For the text-containing cell, return its midpoint in (X, Y) coordinate format. 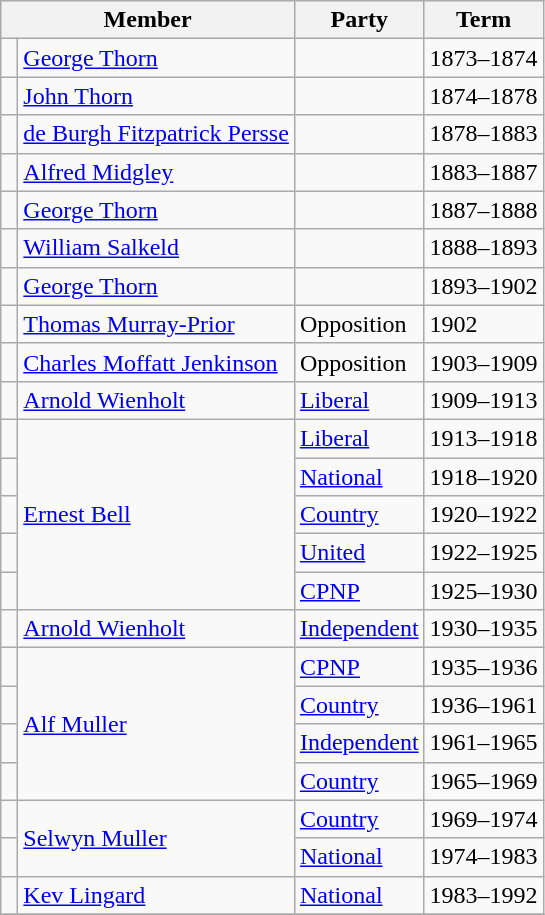
Party (359, 20)
1878–1883 (484, 134)
1961–1965 (484, 743)
1883–1887 (484, 172)
1913–1918 (484, 438)
1969–1974 (484, 819)
1893–1902 (484, 286)
1922–1925 (484, 553)
Selwyn Muller (156, 838)
Thomas Murray-Prior (156, 324)
Charles Moffatt Jenkinson (156, 362)
1925–1930 (484, 591)
1936–1961 (484, 705)
1873–1874 (484, 58)
Ernest Bell (156, 514)
1909–1913 (484, 400)
1983–1992 (484, 895)
de Burgh Fitzpatrick Persse (156, 134)
Alf Muller (156, 724)
1935–1936 (484, 667)
United (359, 553)
William Salkeld (156, 248)
1888–1893 (484, 248)
1974–1983 (484, 857)
1930–1935 (484, 629)
Member (148, 20)
John Thorn (156, 96)
1903–1909 (484, 362)
Kev Lingard (156, 895)
1887–1888 (484, 210)
1874–1878 (484, 96)
1902 (484, 324)
Alfred Midgley (156, 172)
1920–1922 (484, 515)
Term (484, 20)
1918–1920 (484, 477)
1965–1969 (484, 781)
